Identify which cell holds the provided text, then report its [x, y] central coordinate. 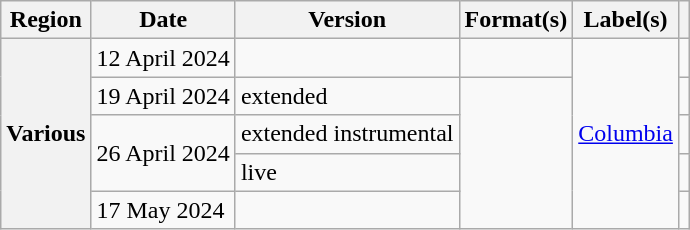
Format(s) [516, 20]
Columbia [626, 134]
26 April 2024 [163, 153]
17 May 2024 [163, 210]
19 April 2024 [163, 96]
Label(s) [626, 20]
extended [347, 96]
Version [347, 20]
extended instrumental [347, 134]
Region [46, 20]
12 April 2024 [163, 58]
Date [163, 20]
Various [46, 134]
live [347, 172]
